Provide the (x, y) coordinate of the cell's center where the given text is located.  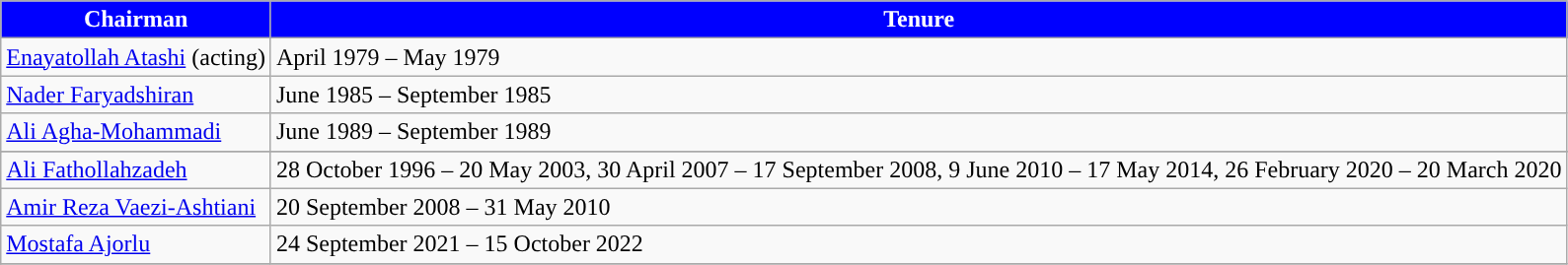
Ali Fathollahzadeh (136, 169)
April 1979 – May 1979 (919, 57)
Ali Agha-Mohammadi (136, 132)
20 September 2008 – 31 May 2010 (919, 207)
Nader Faryadshiran (136, 95)
Mostafa Ajorlu (136, 244)
June 1989 – September 1989 (919, 132)
28 October 1996 – 20 May 2003, 30 April 2007 – 17 September 2008, 9 June 2010 – 17 May 2014, 26 February 2020 – 20 March 2020 (919, 169)
June 1985 – September 1985 (919, 95)
Enayatollah Atashi (acting) (136, 57)
Chairman (136, 20)
Tenure (919, 20)
24 September 2021 – 15 October 2022 (919, 244)
Amir Reza Vaezi-Ashtiani (136, 207)
